Find where the given text appears and provide that cell's center as (X, Y) coordinate. 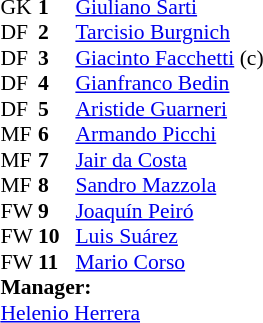
Aristide Guarneri (169, 109)
Tarcisio Burgnich (169, 33)
Manager: (132, 287)
6 (57, 135)
4 (57, 83)
5 (57, 109)
Luis Suárez (169, 237)
Giacinto Facchetti (c) (169, 58)
11 (57, 262)
8 (57, 185)
Jair da Costa (169, 160)
2 (57, 33)
3 (57, 58)
10 (57, 237)
9 (57, 211)
Gianfranco Bedin (169, 83)
7 (57, 160)
Mario Corso (169, 262)
Joaquín Peiró (169, 211)
Armando Picchi (169, 135)
Sandro Mazzola (169, 185)
